Return the (X, Y) coordinate for the center point of the cell that contains the specified text.  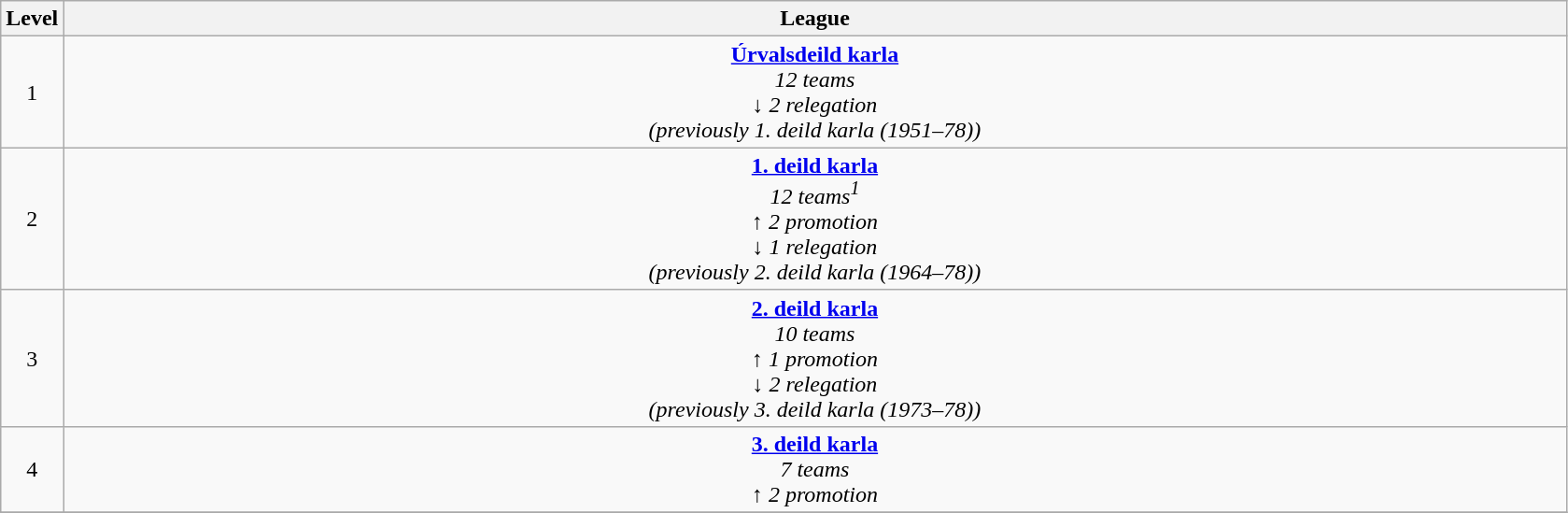
Level (32, 19)
2 (32, 219)
Úrvalsdeild karla12 teams↓ 2 relegation(previously 1. deild karla (1951–78)) (814, 92)
League (814, 19)
3 (32, 358)
1. deild karla12 teams1↑ 2 promotion↓ 1 relegation(previously 2. deild karla (1964–78)) (814, 219)
4 (32, 469)
2. deild karla10 teams↑ 1 promotion↓ 2 relegation(previously 3. deild karla (1973–78)) (814, 358)
1 (32, 92)
3. deild karla7 teams↑ 2 promotion (814, 469)
